Extract the (X, Y) coordinate from the center of the cell holding the provided text.  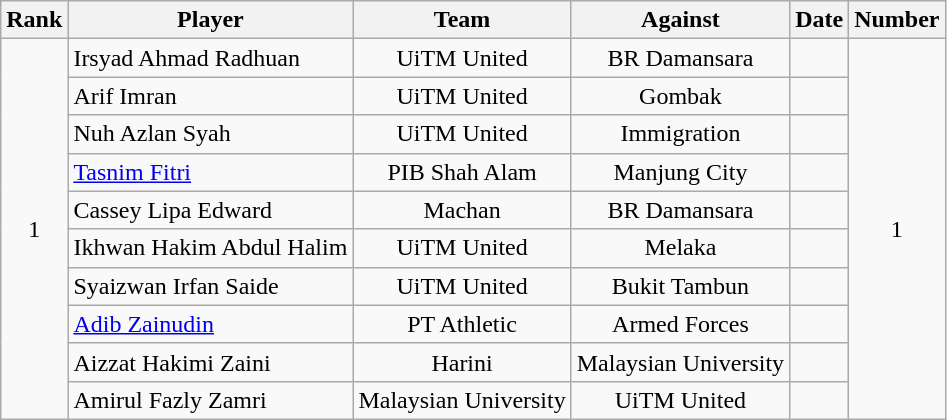
Machan (462, 210)
Tasnim Fitri (210, 172)
Irsyad Ahmad Radhuan (210, 58)
Player (210, 20)
Ikhwan Hakim Abdul Halim (210, 248)
Arif Imran (210, 96)
PIB Shah Alam (462, 172)
Immigration (680, 134)
Armed Forces (680, 324)
Aizzat Hakimi Zaini (210, 362)
Amirul Fazly Zamri (210, 400)
Cassey Lipa Edward (210, 210)
Bukit Tambun (680, 286)
Nuh Azlan Syah (210, 134)
Melaka (680, 248)
Against (680, 20)
Manjung City (680, 172)
Harini (462, 362)
Gombak (680, 96)
PT Athletic (462, 324)
Number (897, 20)
Adib Zainudin (210, 324)
Team (462, 20)
Date (820, 20)
Syaizwan Irfan Saide (210, 286)
Rank (34, 20)
